Provide the (x, y) coordinate of the cell's center where the given text is located.  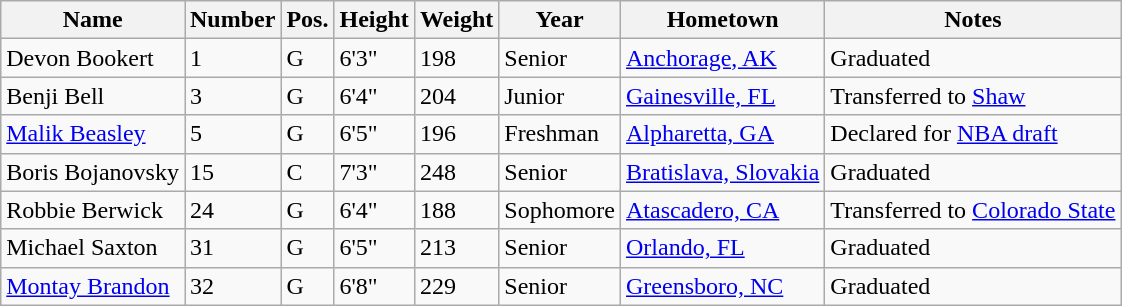
Benji Bell (93, 96)
Malik Beasley (93, 134)
Junior (560, 96)
248 (456, 172)
Boris Bojanovsky (93, 172)
Weight (456, 20)
15 (232, 172)
Transferred to Shaw (973, 96)
Pos. (308, 20)
204 (456, 96)
Declared for NBA draft (973, 134)
Alpharetta, GA (722, 134)
Number (232, 20)
Sophomore (560, 210)
Bratislava, Slovakia (722, 172)
198 (456, 58)
Transferred to Colorado State (973, 210)
Anchorage, AK (722, 58)
196 (456, 134)
6'3" (374, 58)
Name (93, 20)
Michael Saxton (93, 248)
C (308, 172)
Atascadero, CA (722, 210)
5 (232, 134)
Hometown (722, 20)
6'8" (374, 286)
Gainesville, FL (722, 96)
24 (232, 210)
1 (232, 58)
Robbie Berwick (93, 210)
Montay Brandon (93, 286)
Notes (973, 20)
Devon Bookert (93, 58)
3 (232, 96)
31 (232, 248)
Orlando, FL (722, 248)
229 (456, 286)
Year (560, 20)
32 (232, 286)
213 (456, 248)
188 (456, 210)
Height (374, 20)
7'3" (374, 172)
Greensboro, NC (722, 286)
Freshman (560, 134)
